Find where the given text appears and provide that cell's center as (x, y) coordinate. 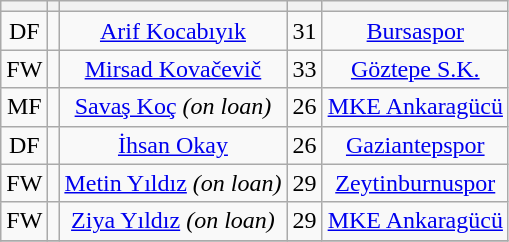
Gaziantepspor (415, 145)
İhsan Okay (173, 145)
31 (304, 31)
Mirsad Kovačevič (173, 69)
Zeytinburnuspor (415, 183)
33 (304, 69)
Göztepe S.K. (415, 69)
MF (24, 107)
Arif Kocabıyık (173, 31)
Metin Yıldız (on loan) (173, 183)
Savaş Koç (on loan) (173, 107)
Bursaspor (415, 31)
Ziya Yıldız (on loan) (173, 221)
